Provide the (X, Y) coordinate of the cell's center where the given text is located.  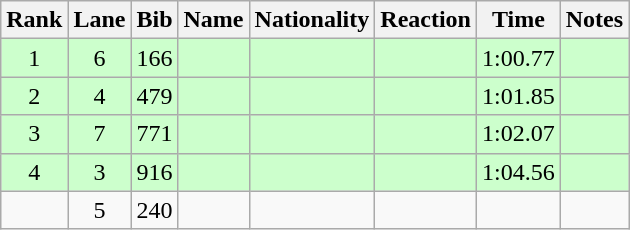
Lane (100, 20)
Reaction (426, 20)
Nationality (312, 20)
2 (34, 96)
7 (100, 134)
1:02.07 (519, 134)
Notes (594, 20)
1:00.77 (519, 58)
Bib (154, 20)
1:04.56 (519, 172)
916 (154, 172)
479 (154, 96)
Rank (34, 20)
240 (154, 210)
1:01.85 (519, 96)
1 (34, 58)
5 (100, 210)
166 (154, 58)
Name (214, 20)
Time (519, 20)
6 (100, 58)
771 (154, 134)
